Determine the [x, y] coordinate at the center of the cell enclosing the given text.  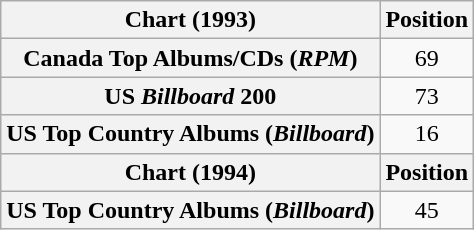
45 [427, 210]
16 [427, 134]
Chart (1994) [190, 172]
US Billboard 200 [190, 96]
69 [427, 58]
73 [427, 96]
Chart (1993) [190, 20]
Canada Top Albums/CDs (RPM) [190, 58]
